Determine the [X, Y] coordinate at the center of the cell enclosing the given text.  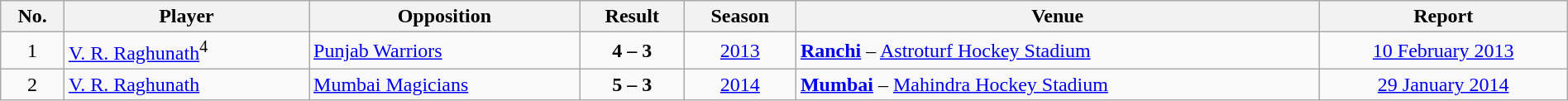
29 January 2014 [1443, 84]
No. [33, 17]
Venue [1057, 17]
Opposition [445, 17]
1 [33, 51]
Season [739, 17]
V. R. Raghunath4 [186, 51]
Mumbai Magicians [445, 84]
10 February 2013 [1443, 51]
Mumbai – Mahindra Hockey Stadium [1057, 84]
V. R. Raghunath [186, 84]
Ranchi – Astroturf Hockey Stadium [1057, 51]
2013 [739, 51]
4 – 3 [632, 51]
2014 [739, 84]
Report [1443, 17]
Result [632, 17]
2 [33, 84]
Punjab Warriors [445, 51]
5 – 3 [632, 84]
Player [186, 17]
